Detect which cell encompasses the target text, then output its [X, Y] center coordinate. 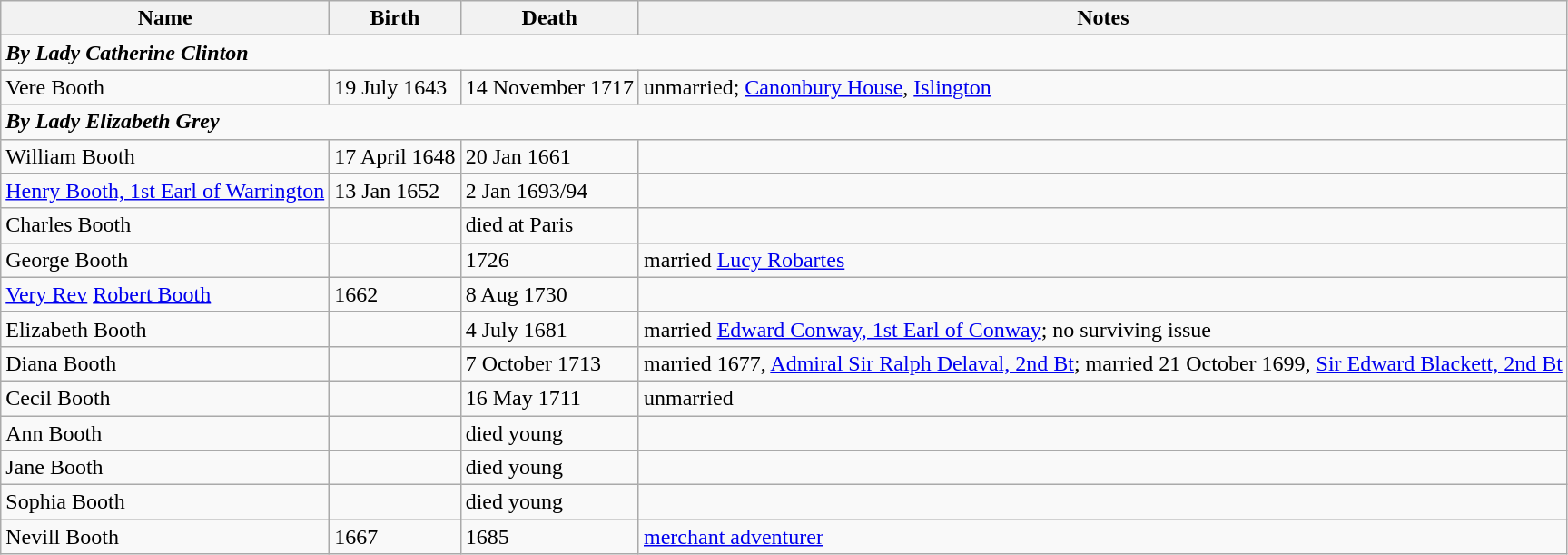
1726 [549, 260]
7 October 1713 [549, 363]
13 Jan 1652 [395, 191]
Birth [395, 18]
2 Jan 1693/94 [549, 191]
8 Aug 1730 [549, 294]
married 1677, Admiral Sir Ralph Delaval, 2nd Bt; married 21 October 1699, Sir Edward Blackett, 2nd Bt [1102, 363]
Nevill Booth [165, 537]
19 July 1643 [395, 87]
1662 [395, 294]
Name [165, 18]
1667 [395, 537]
Ann Booth [165, 433]
died at Paris [549, 225]
Henry Booth, 1st Earl of Warrington [165, 191]
20 Jan 1661 [549, 156]
Vere Booth [165, 87]
Death [549, 18]
married Lucy Robartes [1102, 260]
By Lady Elizabeth Grey [784, 122]
unmarried [1102, 398]
William Booth [165, 156]
Elizabeth Booth [165, 329]
17 April 1648 [395, 156]
Very Rev Robert Booth [165, 294]
married Edward Conway, 1st Earl of Conway; no surviving issue [1102, 329]
4 July 1681 [549, 329]
Cecil Booth [165, 398]
Notes [1102, 18]
Charles Booth [165, 225]
16 May 1711 [549, 398]
By Lady Catherine Clinton [784, 53]
unmarried; Canonbury House, Islington [1102, 87]
merchant adventurer [1102, 537]
Jane Booth [165, 468]
Sophia Booth [165, 502]
14 November 1717 [549, 87]
George Booth [165, 260]
Diana Booth [165, 363]
1685 [549, 537]
